Identify which cell holds the provided text, then report its [X, Y] central coordinate. 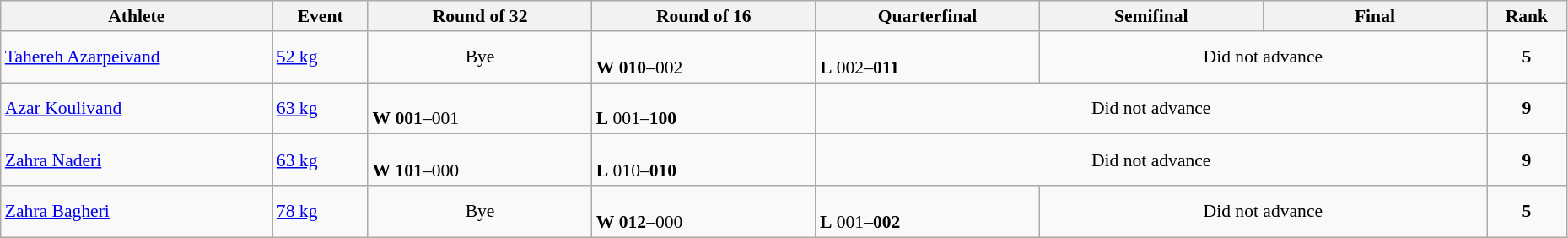
L 001–002 [928, 211]
Tahereh Azarpeivand [137, 57]
Final [1375, 16]
Event [321, 16]
Semifinal [1150, 16]
Athlete [137, 16]
Azar Koulivand [137, 108]
W 101–000 [479, 160]
W 012–000 [703, 211]
L 010–010 [703, 160]
78 kg [321, 211]
Quarterfinal [928, 16]
Zahra Naderi [137, 160]
W 001–001 [479, 108]
L 002–011 [928, 57]
Round of 16 [703, 16]
L 001–100 [703, 108]
Round of 32 [479, 16]
Rank [1527, 16]
52 kg [321, 57]
Zahra Bagheri [137, 211]
W 010–002 [703, 57]
